Determine the [x, y] coordinate at the center of the cell enclosing the given text.  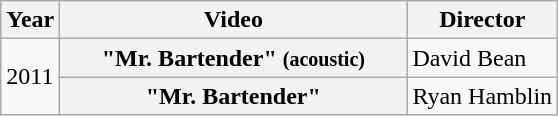
"Mr. Bartender" (acoustic) [234, 58]
"Mr. Bartender" [234, 96]
2011 [30, 77]
Director [482, 20]
Ryan Hamblin [482, 96]
Video [234, 20]
David Bean [482, 58]
Year [30, 20]
